Provide the [X, Y] coordinate of the cell's center where the given text is located.  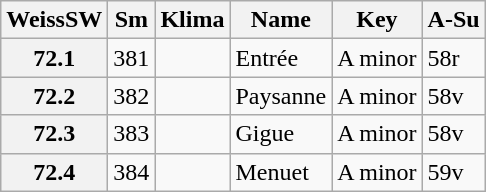
Entrée [281, 58]
A-Su [454, 20]
Name [281, 20]
Sm [132, 20]
59v [454, 172]
Klima [192, 20]
Key [377, 20]
72.2 [54, 96]
Gigue [281, 134]
72.1 [54, 58]
381 [132, 58]
382 [132, 96]
Menuet [281, 172]
WeissSW [54, 20]
72.3 [54, 134]
72.4 [54, 172]
58r [454, 58]
Paysanne [281, 96]
384 [132, 172]
383 [132, 134]
